From the cell containing the given text, extract its center point as (X, Y) coordinate. 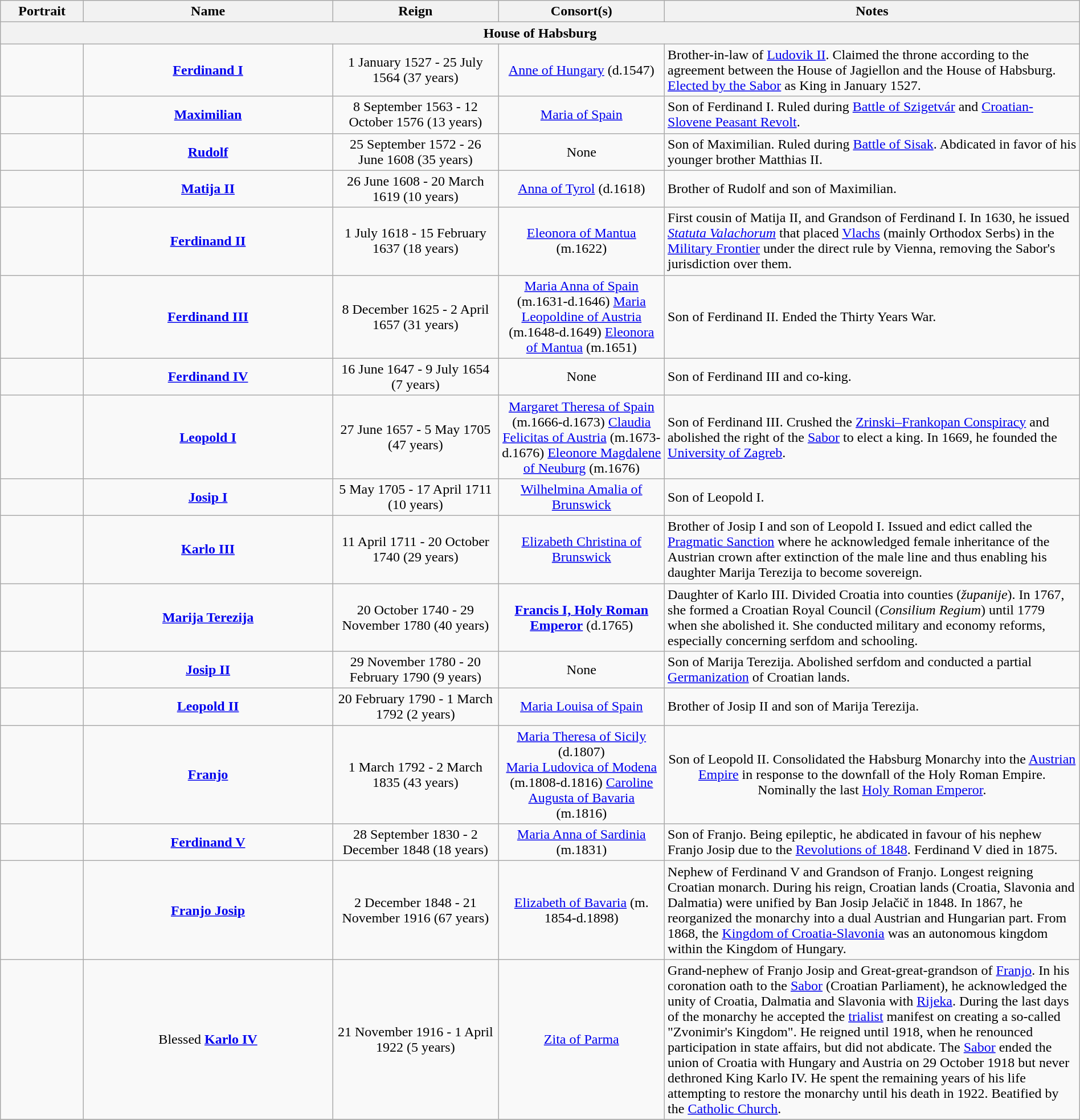
20 October 1740 - 29 November 1780 (40 years) (416, 617)
Reign (416, 11)
20 February 1790 - 1 March 1792 (2 years) (416, 707)
Franjo Josip (207, 910)
Anne of Hungary (d.1547) (581, 70)
8 December 1625 - 2 April 1657 (31 years) (416, 317)
Brother of Rudolf and son of Maximilian. (873, 189)
Maria Louisa of Spain (581, 707)
Ferdinand V (207, 843)
5 May 1705 - 17 April 1711 (10 years) (416, 497)
Wilhelmina Amalia of Brunswick (581, 497)
Ferdinand I (207, 70)
Leopold II (207, 707)
Son of Ferdinand III and co-king. (873, 377)
1 March 1792 - 2 March 1835 (43 years) (416, 774)
2 December 1848 - 21 November 1916 (67 years) (416, 910)
29 November 1780 - 20 February 1790 (9 years) (416, 670)
11 April 1711 - 20 October 1740 (29 years) (416, 549)
Brother of Josip II and son of Marija Terezija. (873, 707)
Zita of Parma (581, 1040)
16 June 1647 - 9 July 1654 (7 years) (416, 377)
Marija Terezija (207, 617)
Ferdinand II (207, 241)
Eleonora of Mantua (m.1622) (581, 241)
Matija II (207, 189)
Consort(s) (581, 11)
Son of Leopold I. (873, 497)
Maria of Spain (581, 115)
Josip I (207, 497)
Josip II (207, 670)
Ferdinand III (207, 317)
Maria Anna of Spain (m.1631-d.1646) Maria Leopoldine of Austria (m.1648-d.1649) Eleonora of Mantua (m.1651) (581, 317)
Elizabeth Christina of Brunswick (581, 549)
Son of Franjo. Being epileptic, he abdicated in favour of his nephew Franjo Josip due to the Revolutions of 1848. Ferdinand V died in 1875. (873, 843)
1 January 1527 - 25 July 1564 (37 years) (416, 70)
Portrait (42, 11)
Son of Marija Terezija. Abolished serfdom and conducted a partial Germanization of Croatian lands. (873, 670)
Maria Anna of Sardinia (m.1831) (581, 843)
Maria Theresa of Sicily (d.1807)Maria Ludovica of Modena (m.1808-d.1816) Caroline Augusta of Bavaria (m.1816) (581, 774)
Karlo III (207, 549)
28 September 1830 - 2 December 1848 (18 years) (416, 843)
Son of Ferdinand II. Ended the Thirty Years War. (873, 317)
Notes (873, 11)
Ferdinand IV (207, 377)
Franjo (207, 774)
25 September 1572 - 26 June 1608 (35 years) (416, 151)
Blessed Karlo IV (207, 1040)
8 September 1563 - 12 October 1576 (13 years) (416, 115)
1 July 1618 - 15 February 1637 (18 years) (416, 241)
27 June 1657 - 5 May 1705 (47 years) (416, 437)
Elizabeth of Bavaria (m. 1854-d.1898) (581, 910)
Rudolf (207, 151)
Maximilian (207, 115)
House of Habsburg (540, 33)
Leopold I (207, 437)
21 November 1916 - 1 April 1922 (5 years) (416, 1040)
26 June 1608 - 20 March 1619 (10 years) (416, 189)
Name (207, 11)
Anna of Tyrol (d.1618) (581, 189)
Son of Ferdinand I. Ruled during Battle of Szigetvár and Croatian-Slovene Peasant Revolt. (873, 115)
Francis I, Holy Roman Emperor (d.1765) (581, 617)
Margaret Theresa of Spain (m.1666-d.1673) Claudia Felicitas of Austria (m.1673-d.1676) Eleonore Magdalene of Neuburg (m.1676) (581, 437)
Son of Maximilian. Ruled during Battle of Sisak. Abdicated in favor of his younger brother Matthias II. (873, 151)
